Detect which cell encompasses the target text, then output its [X, Y] center coordinate. 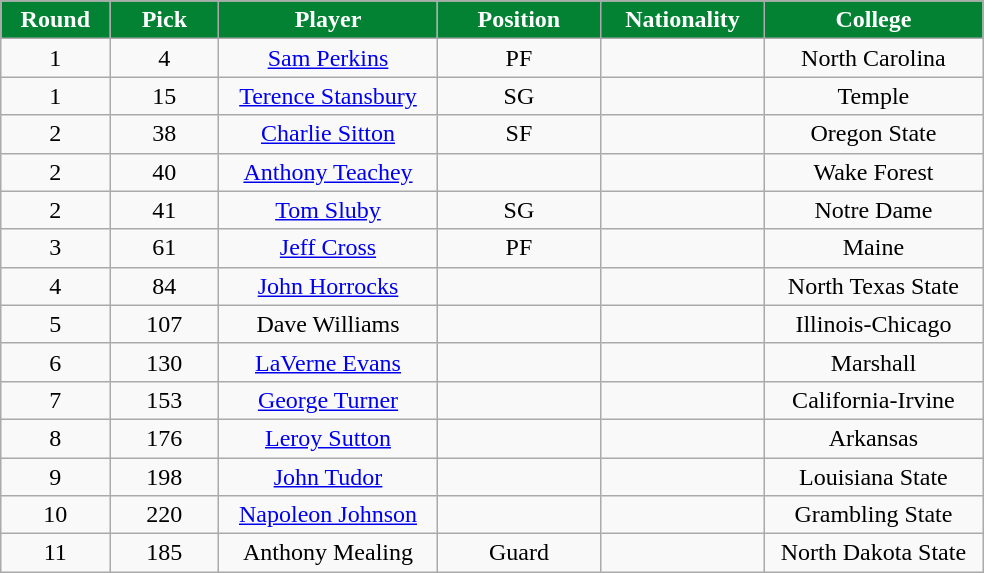
John Tudor [328, 477]
40 [164, 172]
North Texas State [873, 286]
9 [56, 477]
Anthony Teachey [328, 172]
6 [56, 362]
Position [519, 20]
61 [164, 248]
Terence Stansbury [328, 96]
George Turner [328, 400]
North Dakota State [873, 553]
Napoleon Johnson [328, 515]
130 [164, 362]
41 [164, 210]
Marshall [873, 362]
Round [56, 20]
California-Irvine [873, 400]
Dave Williams [328, 324]
Jeff Cross [328, 248]
Notre Dame [873, 210]
5 [56, 324]
11 [56, 553]
3 [56, 248]
Tom Sluby [328, 210]
176 [164, 438]
10 [56, 515]
38 [164, 134]
153 [164, 400]
Louisiana State [873, 477]
Wake Forest [873, 172]
John Horrocks [328, 286]
Nationality [683, 20]
7 [56, 400]
220 [164, 515]
84 [164, 286]
Charlie Sitton [328, 134]
Grambling State [873, 515]
Temple [873, 96]
Oregon State [873, 134]
College [873, 20]
Leroy Sutton [328, 438]
Maine [873, 248]
Player [328, 20]
North Carolina [873, 58]
198 [164, 477]
Arkansas [873, 438]
Sam Perkins [328, 58]
Anthony Mealing [328, 553]
107 [164, 324]
8 [56, 438]
Pick [164, 20]
LaVerne Evans [328, 362]
SF [519, 134]
185 [164, 553]
Guard [519, 553]
15 [164, 96]
Illinois-Chicago [873, 324]
